From the cell containing the given text, extract its center point as [x, y] coordinate. 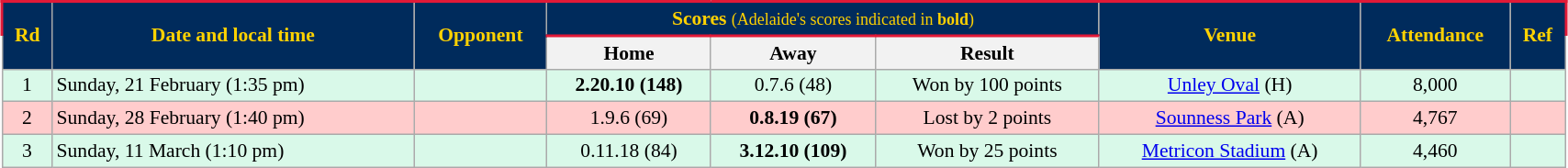
Venue [1229, 36]
2.20.10 (148) [630, 85]
Home [630, 52]
Won by 100 points [987, 85]
Metricon Stadium (A) [1229, 151]
1.9.6 (69) [630, 118]
Sunday, 11 March (1:10 pm) [233, 151]
Sunday, 28 February (1:40 pm) [233, 118]
3 [27, 151]
Attendance [1436, 36]
3.12.10 (109) [793, 151]
Result [987, 52]
0.11.18 (84) [630, 151]
0.8.19 (67) [793, 118]
Rd [27, 36]
Won by 25 points [987, 151]
8,000 [1436, 85]
Scores (Adelaide's scores indicated in bold) [823, 18]
Lost by 2 points [987, 118]
Opponent [480, 36]
Unley Oval (H) [1229, 85]
Sunday, 21 February (1:35 pm) [233, 85]
2 [27, 118]
Ref [1539, 36]
1 [27, 85]
Away [793, 52]
Date and local time [233, 36]
0.7.6 (48) [793, 85]
4,460 [1436, 151]
4,767 [1436, 118]
Sounness Park (A) [1229, 118]
